Find where the given text appears and provide that cell's center as [x, y] coordinate. 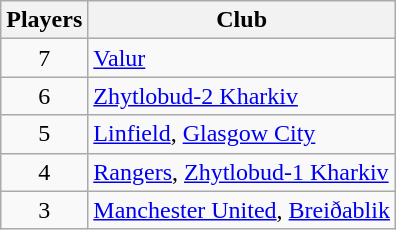
Players [44, 20]
3 [44, 210]
Club [242, 20]
6 [44, 96]
5 [44, 134]
Linfield, Glasgow City [242, 134]
Valur [242, 58]
7 [44, 58]
4 [44, 172]
Manchester United, Breiðablik [242, 210]
Rangers, Zhytlobud-1 Kharkiv [242, 172]
Zhytlobud-2 Kharkiv [242, 96]
